Pinpoint the cell where the given text exists, returning its [x, y] midpoint coordinate. 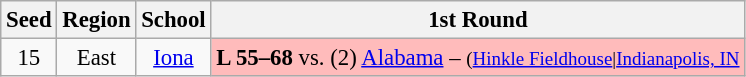
Seed [29, 20]
Iona [174, 58]
1st Round [478, 20]
East [96, 58]
15 [29, 58]
Region [96, 20]
School [174, 20]
L 55–68 vs. (2) Alabama – (Hinkle Fieldhouse|Indianapolis, IN [478, 58]
